Locate the cell with the specified text and output its (x, y) center coordinate. 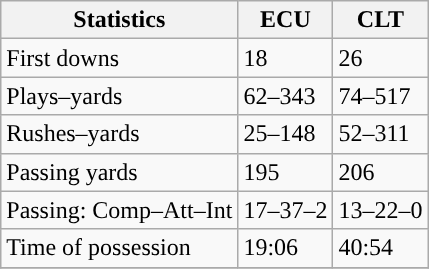
13–22–0 (380, 210)
74–517 (380, 96)
52–311 (380, 134)
26 (380, 58)
18 (286, 58)
Rushes–yards (120, 134)
ECU (286, 20)
Time of possession (120, 248)
First downs (120, 58)
19:06 (286, 248)
CLT (380, 20)
25–148 (286, 134)
Passing yards (120, 172)
62–343 (286, 96)
40:54 (380, 248)
195 (286, 172)
17–37–2 (286, 210)
Passing: Comp–Att–Int (120, 210)
206 (380, 172)
Plays–yards (120, 96)
Statistics (120, 20)
